Find where the given text appears and provide that cell's center as [x, y] coordinate. 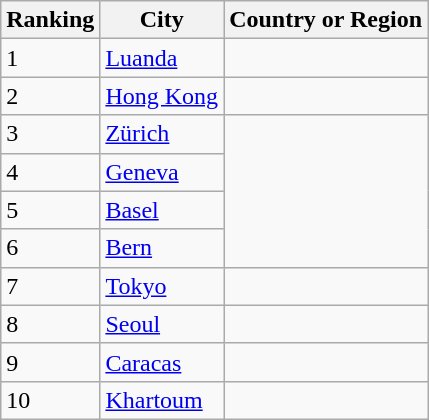
Bern [162, 248]
8 [50, 324]
3 [50, 134]
10 [50, 400]
9 [50, 362]
2 [50, 96]
Zürich [162, 134]
Basel [162, 210]
Geneva [162, 172]
Luanda [162, 58]
City [162, 20]
Hong Kong [162, 96]
Khartoum [162, 400]
Seoul [162, 324]
6 [50, 248]
5 [50, 210]
Caracas [162, 362]
Country or Region [326, 20]
1 [50, 58]
Ranking [50, 20]
4 [50, 172]
Tokyo [162, 286]
7 [50, 286]
